Locate the cell with the specified text and output its [X, Y] center coordinate. 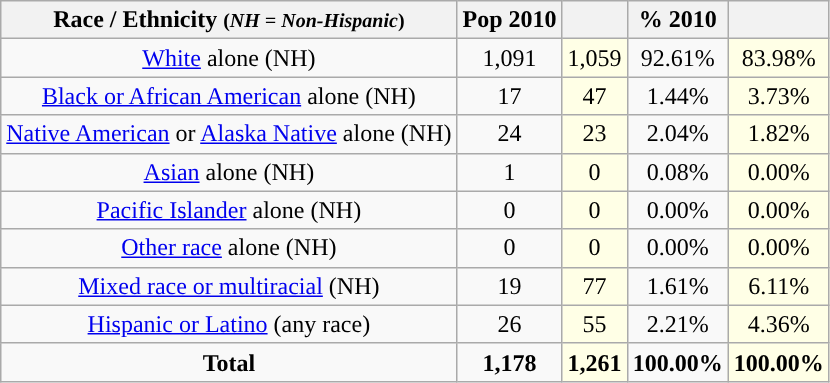
26 [510, 324]
1,091 [510, 58]
55 [594, 324]
Black or African American alone (NH) [229, 96]
Total [229, 362]
Hispanic or Latino (any race) [229, 324]
Native American or Alaska Native alone (NH) [229, 134]
1 [510, 172]
0.08% [678, 172]
23 [594, 134]
17 [510, 96]
1,059 [594, 58]
77 [594, 286]
1.61% [678, 286]
1,261 [594, 362]
47 [594, 96]
1.82% [778, 134]
6.11% [778, 286]
2.21% [678, 324]
4.36% [778, 324]
19 [510, 286]
Mixed race or multiracial (NH) [229, 286]
Pop 2010 [510, 20]
1.44% [678, 96]
24 [510, 134]
% 2010 [678, 20]
Pacific Islander alone (NH) [229, 210]
Race / Ethnicity (NH = Non-Hispanic) [229, 20]
White alone (NH) [229, 58]
83.98% [778, 58]
2.04% [678, 134]
Other race alone (NH) [229, 248]
3.73% [778, 96]
1,178 [510, 362]
Asian alone (NH) [229, 172]
92.61% [678, 58]
